For the text-containing cell, return its midpoint in [X, Y] coordinate format. 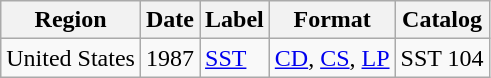
SST [235, 58]
SST 104 [442, 58]
Date [170, 20]
Label [235, 20]
United States [71, 58]
CD, CS, LP [332, 58]
Region [71, 20]
1987 [170, 58]
Catalog [442, 20]
Format [332, 20]
